From the cell containing the given text, extract its center point as [x, y] coordinate. 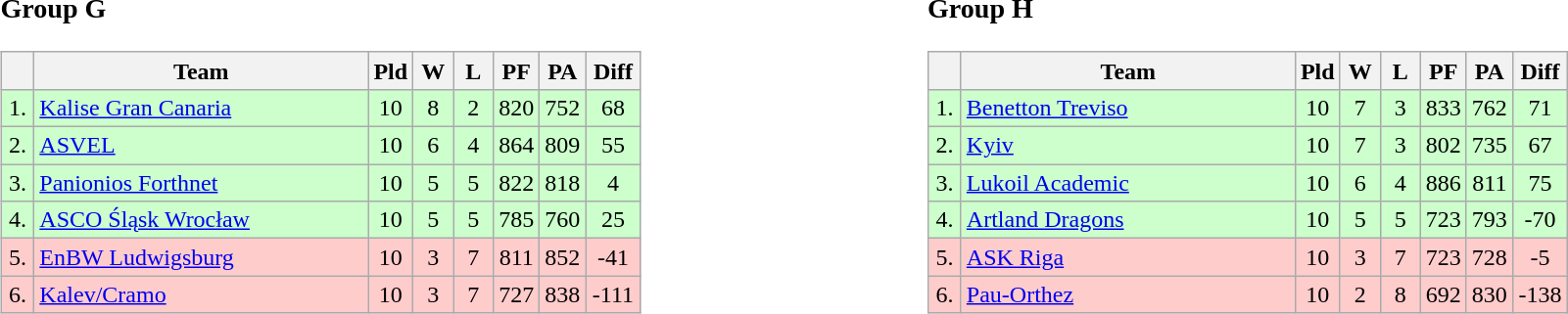
-70 [1540, 220]
-41 [613, 257]
752 [562, 108]
735 [1489, 146]
25 [613, 220]
852 [562, 257]
-5 [1540, 257]
833 [1444, 108]
728 [1489, 257]
886 [1444, 183]
-138 [1540, 294]
ASK Riga [1128, 257]
727 [517, 294]
785 [517, 220]
55 [613, 146]
692 [1444, 294]
838 [562, 294]
-111 [613, 294]
818 [562, 183]
71 [1540, 108]
Benetton Treviso [1128, 108]
793 [1489, 220]
Lukoil Academic [1128, 183]
822 [517, 183]
ASVEL [202, 146]
762 [1489, 108]
802 [1444, 146]
68 [613, 108]
Kalev/Cramo [202, 294]
Pau-Orthez [1128, 294]
Kalise Gran Canaria [202, 108]
820 [517, 108]
864 [517, 146]
75 [1540, 183]
830 [1489, 294]
67 [1540, 146]
Artland Dragons [1128, 220]
Kyiv [1128, 146]
Panionios Forthnet [202, 183]
ASCO Śląsk Wrocław [202, 220]
EnBW Ludwigsburg [202, 257]
760 [562, 220]
809 [562, 146]
